Locate the cell with the specified text and output its [X, Y] center coordinate. 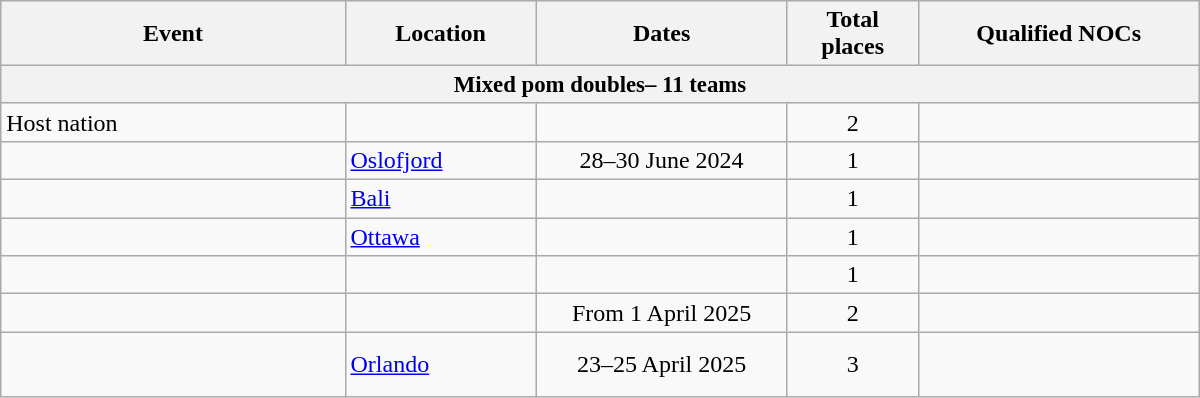
Event [173, 34]
3 [852, 364]
23–25 April 2025 [662, 364]
Orlando [440, 364]
Host nation [173, 122]
Oslofjord [440, 160]
Location [440, 34]
Mixed pom doubles– 11 teams [600, 85]
From 1 April 2025 [662, 313]
28–30 June 2024 [662, 160]
Qualified NOCs [1058, 34]
Dates [662, 34]
Ottawa [440, 237]
Total places [852, 34]
Bali [440, 199]
